Search for the cell housing the specified text and yield its (X, Y) center coordinate. 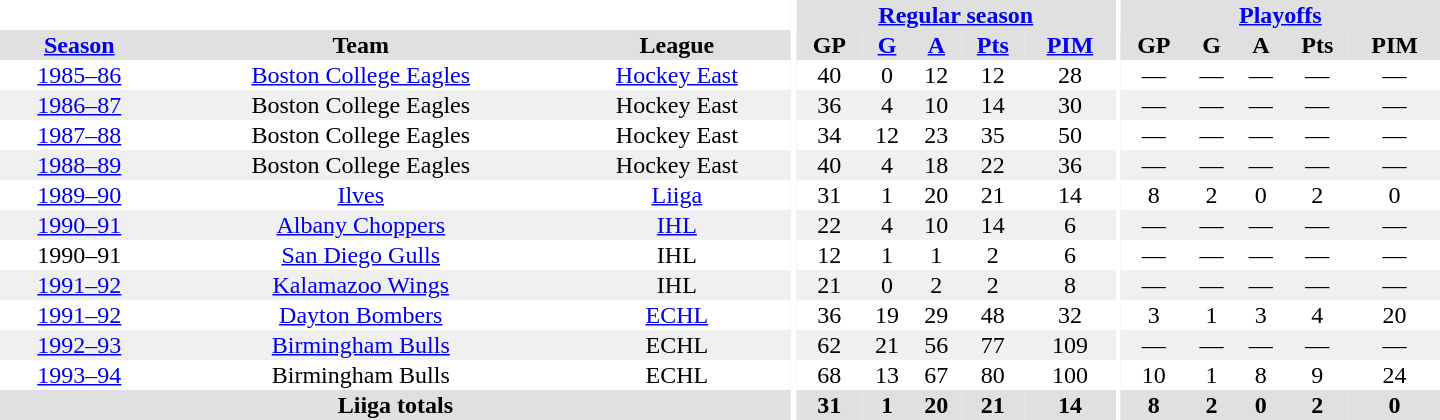
1988–89 (80, 165)
Albany Choppers (361, 225)
29 (936, 315)
League (677, 45)
32 (1070, 315)
18 (936, 165)
Ilves (361, 195)
Liiga totals (396, 405)
50 (1070, 135)
62 (829, 345)
1989–90 (80, 195)
9 (1317, 375)
23 (936, 135)
19 (886, 315)
Kalamazoo Wings (361, 285)
Liiga (677, 195)
24 (1394, 375)
100 (1070, 375)
80 (993, 375)
34 (829, 135)
1992–93 (80, 345)
109 (1070, 345)
13 (886, 375)
48 (993, 315)
Regular season (956, 15)
1986–87 (80, 105)
Playoffs (1280, 15)
1985–86 (80, 75)
1987–88 (80, 135)
Season (80, 45)
56 (936, 345)
1993–94 (80, 375)
77 (993, 345)
Dayton Bombers (361, 315)
San Diego Gulls (361, 255)
68 (829, 375)
28 (1070, 75)
30 (1070, 105)
35 (993, 135)
Team (361, 45)
67 (936, 375)
